Locate the cell with the specified text and output its [X, Y] center coordinate. 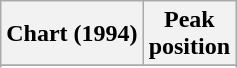
Chart (1994) [72, 34]
Peakposition [189, 34]
